Provide the (X, Y) coordinate of the cell's center where the given text is located.  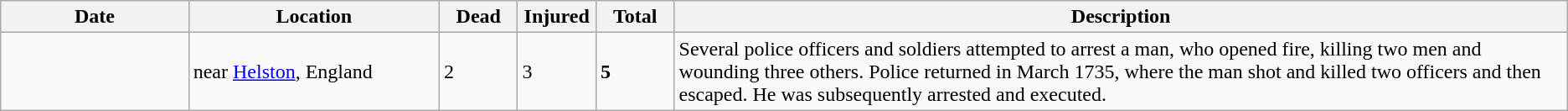
5 (635, 71)
Date (95, 17)
Injured (557, 17)
Description (1121, 17)
3 (557, 71)
2 (478, 71)
Total (635, 17)
Dead (478, 17)
near Helston, England (313, 71)
Location (313, 17)
